Provide the (X, Y) coordinate of the cell's center where the given text is located.  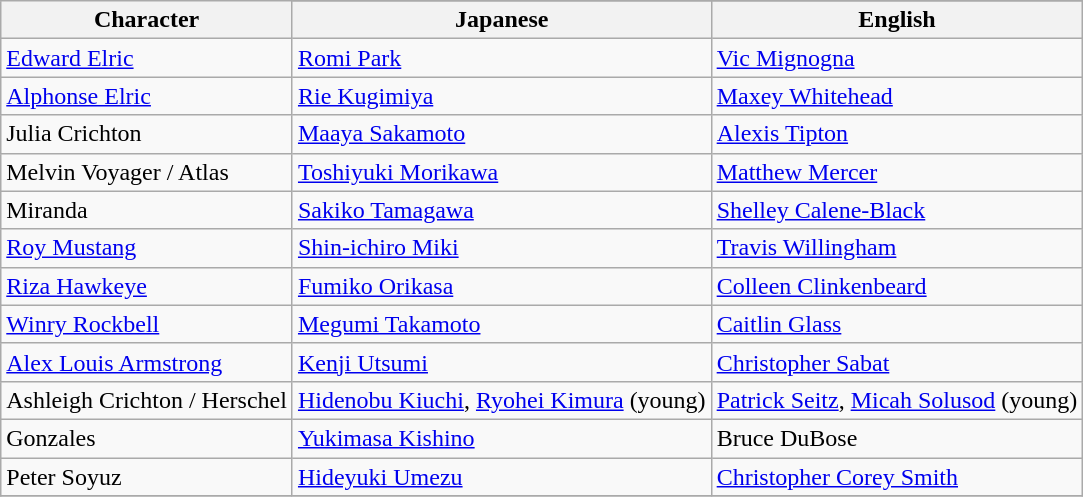
Matthew Mercer (897, 172)
Rie Kugimiya (502, 96)
Alphonse Elric (147, 96)
Miranda (147, 210)
Riza Hawkeye (147, 286)
Vic Mignogna (897, 58)
Edward Elric (147, 58)
Gonzales (147, 438)
Alex Louis Armstrong (147, 362)
Maaya Sakamoto (502, 134)
Japanese (502, 20)
Hideyuki Umezu (502, 477)
Hidenobu Kiuchi, Ryohei Kimura (young) (502, 400)
Sakiko Tamagawa (502, 210)
Bruce DuBose (897, 438)
Shelley Calene-Black (897, 210)
Roy Mustang (147, 248)
Ashleigh Crichton / Herschel (147, 400)
Julia Crichton (147, 134)
Patrick Seitz, Micah Solusod (young) (897, 400)
Melvin Voyager / Atlas (147, 172)
English (897, 20)
Alexis Tipton (897, 134)
Caitlin Glass (897, 324)
Shin-ichiro Miki (502, 248)
Yukimasa Kishino (502, 438)
Peter Soyuz (147, 477)
Romi Park (502, 58)
Toshiyuki Morikawa (502, 172)
Christopher Sabat (897, 362)
Megumi Takamoto (502, 324)
Fumiko Orikasa (502, 286)
Colleen Clinkenbeard (897, 286)
Character (147, 20)
Christopher Corey Smith (897, 477)
Maxey Whitehead (897, 96)
Travis Willingham (897, 248)
Kenji Utsumi (502, 362)
Winry Rockbell (147, 324)
